Provide the [X, Y] coordinate of the cell's center where the given text is located.  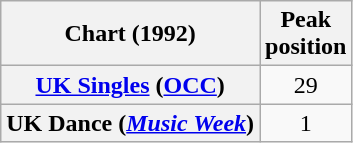
Chart (1992) [130, 34]
Peakposition [306, 34]
29 [306, 85]
UK Singles (OCC) [130, 85]
1 [306, 123]
UK Dance (Music Week) [130, 123]
